Scan for the cell matching the given text and deliver its (X, Y) coordinate at center. 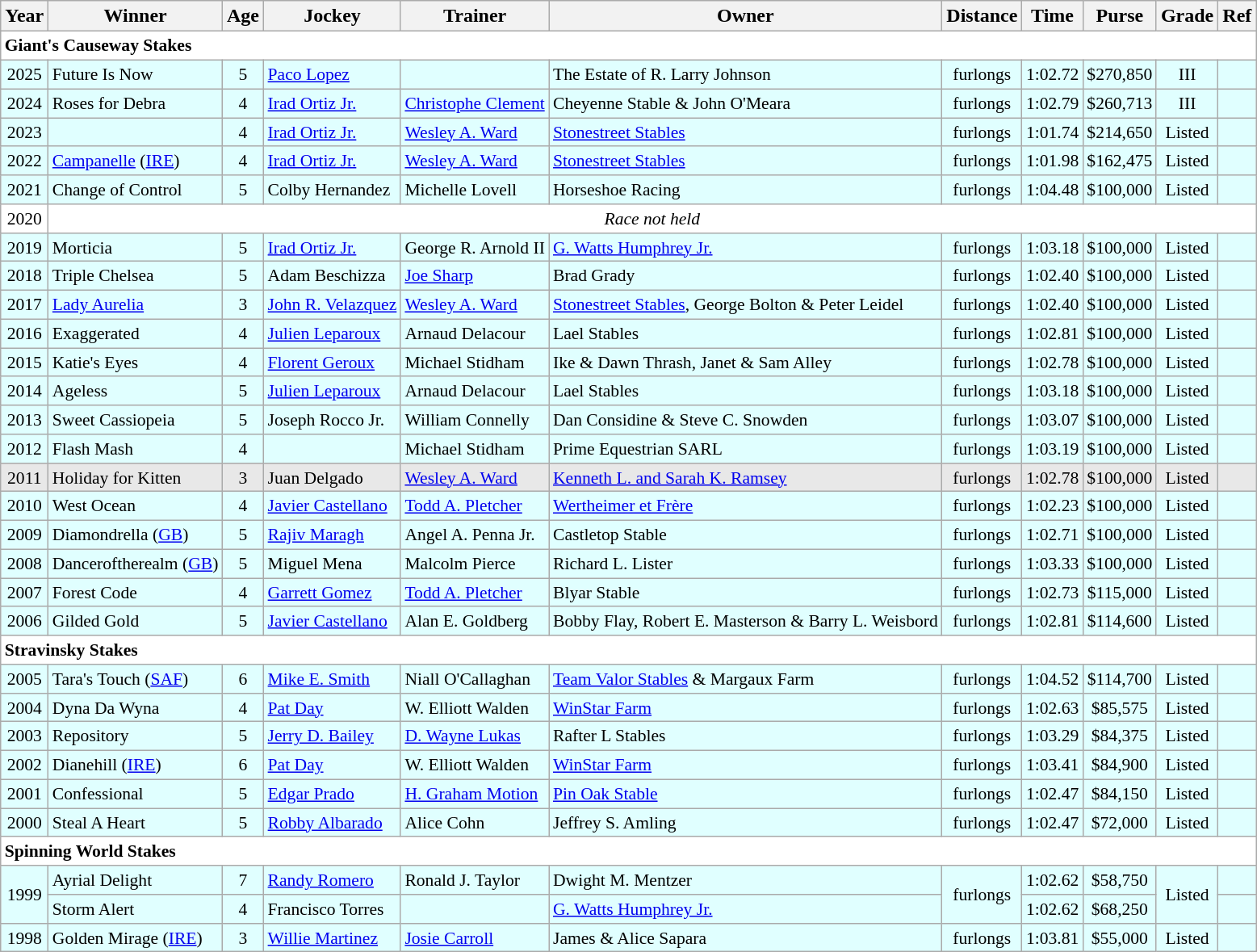
Golden Mirage (IRE) (136, 937)
1:01.74 (1053, 132)
Future Is Now (136, 74)
Michelle Lovell (475, 190)
2000 (24, 823)
Alice Cohn (475, 823)
Horseshoe Racing (746, 190)
2009 (24, 535)
Rajiv Maragh (333, 535)
Spinning World Stakes (628, 851)
2023 (24, 132)
Willie Martinez (333, 937)
2018 (24, 276)
2014 (24, 391)
1:02.72 (1053, 74)
$72,000 (1119, 823)
Time (1053, 16)
Ayrial Delight (136, 880)
2022 (24, 161)
$68,250 (1119, 909)
$58,750 (1119, 880)
$84,900 (1119, 765)
Niall O'Callaghan (475, 679)
1:03.29 (1053, 736)
Owner (746, 16)
1998 (24, 937)
George R. Arnold II (475, 247)
2001 (24, 794)
Tara's Touch (SAF) (136, 679)
Flash Mash (136, 449)
John R. Velazquez (333, 304)
2025 (24, 74)
Forest Code (136, 593)
Colby Hernandez (333, 190)
1:02.71 (1053, 535)
Angel A. Penna Jr. (475, 535)
D. Wayne Lukas (475, 736)
Alan E. Goldberg (475, 621)
Pin Oak Stable (746, 794)
Dianehill (IRE) (136, 765)
2002 (24, 765)
Grade (1187, 16)
Castletop Stable (746, 535)
2012 (24, 449)
Danceroftherealm (GB) (136, 564)
2017 (24, 304)
Bobby Flay, Robert E. Masterson & Barry L. Weisbord (746, 621)
Adam Beschizza (333, 276)
2005 (24, 679)
William Connelly (475, 420)
Dwight M. Mentzer (746, 880)
Ike & Dawn Thrash, Janet & Sam Alley (746, 363)
Lady Aurelia (136, 304)
Age (244, 16)
$162,475 (1119, 161)
7 (244, 880)
1:01.98 (1053, 161)
Dyna Da Wyna (136, 707)
Kenneth L. and Sarah K. Ramsey (746, 477)
1:03.33 (1053, 564)
Confessional (136, 794)
2004 (24, 707)
Rafter L Stables (746, 736)
Brad Grady (746, 276)
1:02.63 (1053, 707)
James & Alice Sapara (746, 937)
Repository (136, 736)
Garrett Gomez (333, 593)
$115,000 (1119, 593)
2003 (24, 736)
Trainer (475, 16)
Roses for Debra (136, 103)
Florent Geroux (333, 363)
1:03.41 (1053, 765)
Distance (982, 16)
2021 (24, 190)
Ageless (136, 391)
Exaggerated (136, 333)
Campanelle (IRE) (136, 161)
1:02.79 (1053, 103)
Katie's Eyes (136, 363)
$84,375 (1119, 736)
1:02.23 (1053, 506)
West Ocean (136, 506)
$114,600 (1119, 621)
$270,850 (1119, 74)
Storm Alert (136, 909)
Paco Lopez (333, 74)
Mike E. Smith (333, 679)
Team Valor Stables & Margaux Farm (746, 679)
Ronald J. Taylor (475, 880)
Year (24, 16)
Joe Sharp (475, 276)
Jerry D. Bailey (333, 736)
Robby Albarado (333, 823)
H. Graham Motion (475, 794)
Juan Delgado (333, 477)
Christophe Clement (475, 103)
$85,575 (1119, 707)
Race not held (652, 219)
Ref (1237, 16)
Miguel Mena (333, 564)
Prime Equestrian SARL (746, 449)
The Estate of R. Larry Johnson (746, 74)
1:04.48 (1053, 190)
Jockey (333, 16)
Josie Carroll (475, 937)
2010 (24, 506)
2006 (24, 621)
1:02.73 (1053, 593)
$214,650 (1119, 132)
Dan Considine & Steve C. Snowden (746, 420)
Winner (136, 16)
Triple Chelsea (136, 276)
$84,150 (1119, 794)
Edgar Prado (333, 794)
Diamondrella (GB) (136, 535)
$55,000 (1119, 937)
Giant's Causeway Stakes (628, 46)
2016 (24, 333)
2013 (24, 420)
Richard L. Lister (746, 564)
Stonestreet Stables, George Bolton & Peter Leidel (746, 304)
$260,713 (1119, 103)
Change of Control (136, 190)
1:03.19 (1053, 449)
Morticia (136, 247)
Holiday for Kitten (136, 477)
Gilded Gold (136, 621)
1:03.07 (1053, 420)
Randy Romero (333, 880)
2007 (24, 593)
Steal A Heart (136, 823)
2024 (24, 103)
Sweet Cassiopeia (136, 420)
2008 (24, 564)
Jeffrey S. Amling (746, 823)
2019 (24, 247)
2020 (24, 219)
2015 (24, 363)
Wertheimer et Frère (746, 506)
Francisco Torres (333, 909)
Joseph Rocco Jr. (333, 420)
2011 (24, 477)
Stravinsky Stakes (628, 650)
1:03.81 (1053, 937)
Purse (1119, 16)
Cheyenne Stable & John O'Meara (746, 103)
Blyar Stable (746, 593)
$114,700 (1119, 679)
Malcolm Pierce (475, 564)
1:04.52 (1053, 679)
1999 (24, 895)
